Detect which cell encompasses the target text, then output its [X, Y] center coordinate. 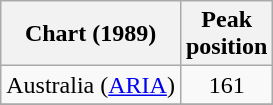
161 [226, 85]
Australia (ARIA) [91, 85]
Chart (1989) [91, 34]
Peakposition [226, 34]
